Detect which cell encompasses the target text, then output its [x, y] center coordinate. 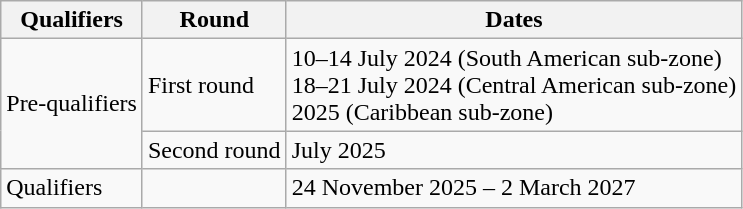
Dates [514, 20]
Round [214, 20]
24 November 2025 – 2 March 2027 [514, 188]
10–14 July 2024 (South American sub-zone)18–21 July 2024 (Central American sub-zone) 2025 (Caribbean sub-zone) [514, 85]
Pre-qualifiers [72, 104]
First round [214, 85]
Second round [214, 150]
July 2025 [514, 150]
